Return the (x, y) coordinate for the center point of the cell that contains the specified text.  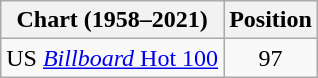
Chart (1958–2021) (112, 20)
Position (271, 20)
97 (271, 58)
US Billboard Hot 100 (112, 58)
